Identify which cell holds the provided text, then report its [x, y] central coordinate. 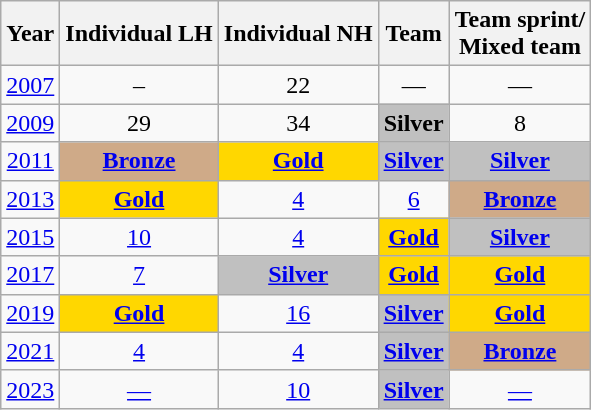
Team sprint/Mixed team [520, 34]
7 [139, 275]
2023 [30, 389]
2021 [30, 351]
2013 [30, 199]
Individual NH [298, 34]
8 [520, 123]
2007 [30, 85]
2011 [30, 161]
16 [298, 313]
Year [30, 34]
Team [414, 34]
22 [298, 85]
– [139, 85]
2015 [30, 237]
2009 [30, 123]
29 [139, 123]
6 [414, 199]
2017 [30, 275]
Individual LH [139, 34]
34 [298, 123]
2019 [30, 313]
